Return the (x, y) coordinate for the center point of the cell that contains the specified text.  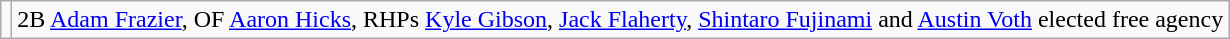
2B Adam Frazier, OF Aaron Hicks, RHPs Kyle Gibson, Jack Flaherty, Shintaro Fujinami and Austin Voth elected free agency (620, 20)
